Capture the cell that displays the provided text and extract its (X, Y) central coordinate. 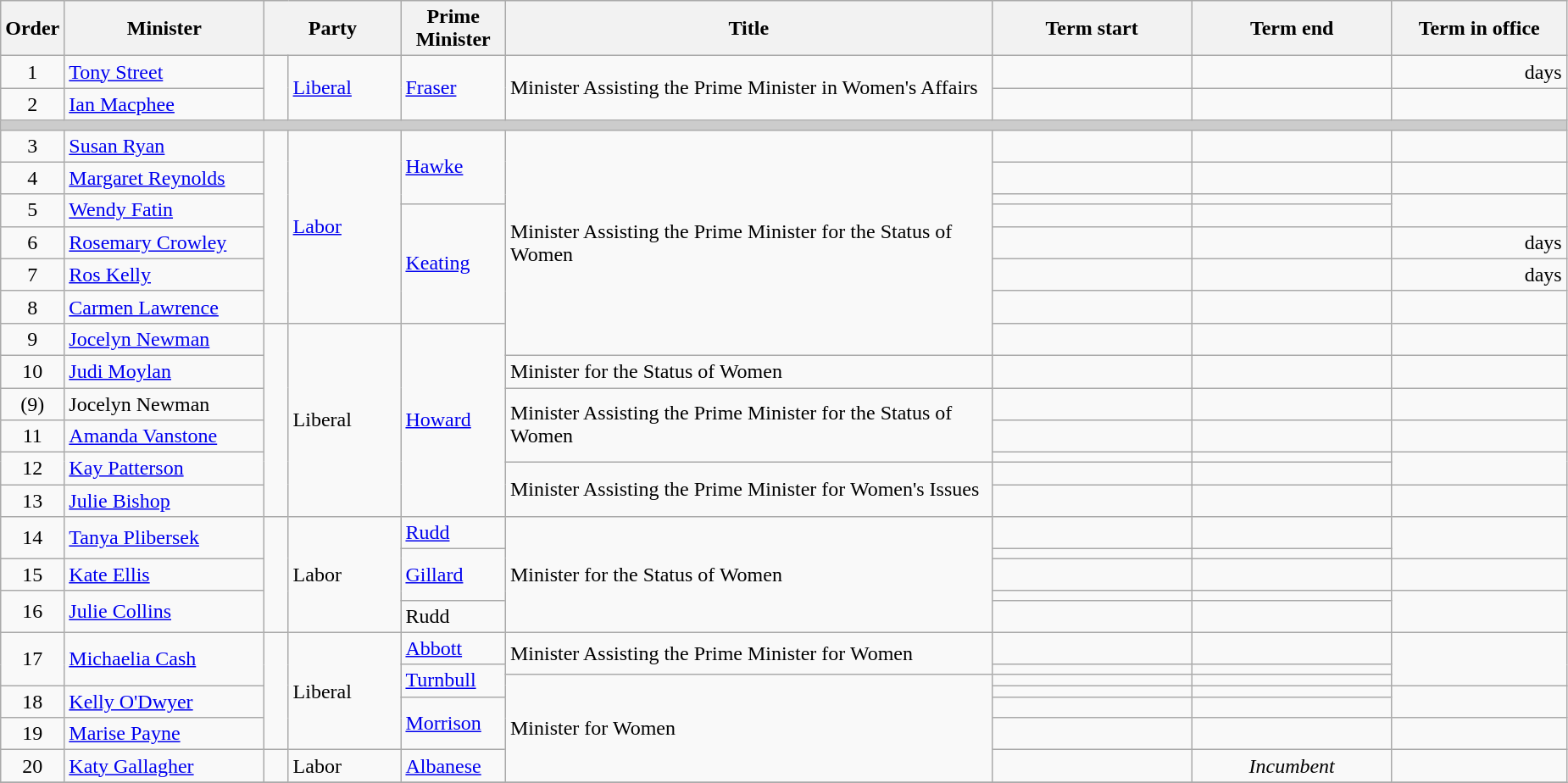
14 (32, 537)
Gillard (453, 575)
Kay Patterson (164, 469)
Minister Assisting the Prime Minister in Women's Affairs (748, 88)
Rosemary Crowley (164, 242)
19 (32, 734)
Minister (164, 29)
Title (748, 29)
Ros Kelly (164, 275)
10 (32, 371)
Judi Moylan (164, 371)
Hawke (453, 166)
Howard (453, 419)
4 (32, 178)
Wendy Fatin (164, 210)
Minister for Women (748, 728)
6 (32, 242)
18 (32, 702)
16 (32, 612)
7 (32, 275)
Term start (1092, 29)
Turnbull (453, 680)
Party (332, 29)
Minister Assisting the Prime Minister for Women's Issues (748, 490)
2 (32, 104)
Kelly O'Dwyer (164, 702)
Fraser (453, 88)
Amanda Vanstone (164, 436)
Katy Gallagher (164, 766)
9 (32, 339)
Tanya Plibersek (164, 537)
Keating (453, 263)
Tony Street (164, 72)
Prime Minister (453, 29)
5 (32, 210)
15 (32, 575)
Michaelia Cash (164, 659)
Susan Ryan (164, 146)
Carmen Lawrence (164, 307)
Albanese (453, 766)
Morrison (453, 724)
8 (32, 307)
Term end (1292, 29)
Term in office (1479, 29)
Incumbent (1292, 766)
Abbott (453, 648)
17 (32, 659)
Julie Bishop (164, 501)
Marise Payne (164, 734)
12 (32, 469)
Ian Macphee (164, 104)
Order (32, 29)
20 (32, 766)
Kate Ellis (164, 575)
(9) (32, 404)
13 (32, 501)
Minister Assisting the Prime Minister for Women (748, 652)
Margaret Reynolds (164, 178)
11 (32, 436)
Julie Collins (164, 612)
3 (32, 146)
1 (32, 72)
